Return [X, Y] of the center of cell containing provided text 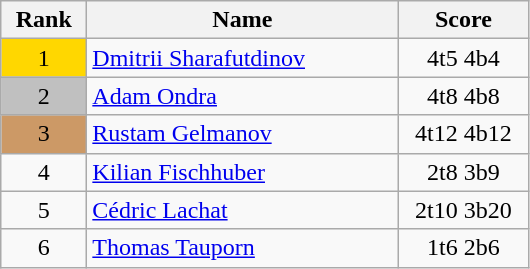
Rustam Gelmanov [242, 134]
2 [44, 96]
Score [464, 20]
4t5 4b4 [464, 58]
4t12 4b12 [464, 134]
Rank [44, 20]
4 [44, 172]
Name [242, 20]
6 [44, 248]
2t10 3b20 [464, 210]
4t8 4b8 [464, 96]
Thomas Tauporn [242, 248]
5 [44, 210]
3 [44, 134]
Cédric Lachat [242, 210]
1 [44, 58]
1t6 2b6 [464, 248]
Adam Ondra [242, 96]
2t8 3b9 [464, 172]
Dmitrii Sharafutdinov [242, 58]
Kilian Fischhuber [242, 172]
